Return (x, y) of the center of cell containing provided text 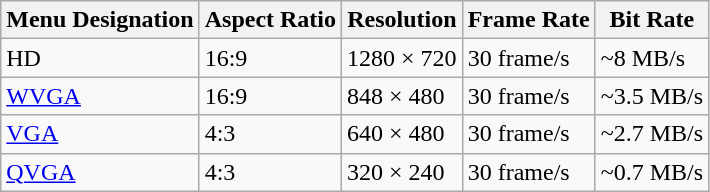
QVGA (100, 172)
640 × 480 (402, 134)
Bit Rate (652, 20)
~3.5 MB/s (652, 96)
Menu Designation (100, 20)
HD (100, 58)
848 × 480 (402, 96)
Frame Rate (528, 20)
~8 MB/s (652, 58)
Resolution (402, 20)
VGA (100, 134)
~2.7 MB/s (652, 134)
1280 × 720 (402, 58)
~0.7 MB/s (652, 172)
320 × 240 (402, 172)
Aspect Ratio (270, 20)
WVGA (100, 96)
